Detect which cell encompasses the target text, then output its [x, y] center coordinate. 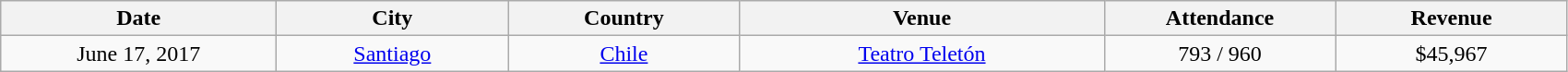
June 17, 2017 [138, 54]
Revenue [1452, 18]
$45,967 [1452, 54]
Teatro Teletón [922, 54]
Country [624, 18]
Santiago [393, 54]
Chile [624, 54]
793 / 960 [1219, 54]
Attendance [1219, 18]
Venue [922, 18]
City [393, 18]
Date [138, 18]
